Extract the (x, y) coordinate from the center of the cell holding the provided text.  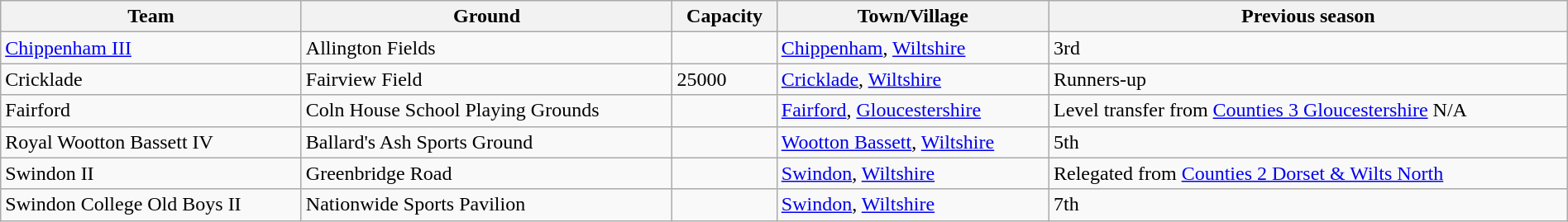
Fairview Field (486, 79)
Level transfer from Counties 3 Gloucestershire N/A (1308, 111)
Swindon II (151, 173)
Ballard's Ash Sports Ground (486, 142)
Cricklade (151, 79)
Royal Wootton Bassett IV (151, 142)
Relegated from Counties 2 Dorset & Wilts North (1308, 173)
Wootton Bassett, Wiltshire (913, 142)
3rd (1308, 48)
Swindon College Old Boys II (151, 205)
Team (151, 17)
Chippenham, Wiltshire (913, 48)
25000 (724, 79)
Fairford, Gloucestershire (913, 111)
Cricklade, Wiltshire (913, 79)
Greenbridge Road (486, 173)
Ground (486, 17)
Previous season (1308, 17)
7th (1308, 205)
Nationwide Sports Pavilion (486, 205)
Town/Village (913, 17)
Capacity (724, 17)
Chippenham III (151, 48)
Allington Fields (486, 48)
Coln House School Playing Grounds (486, 111)
Runners-up (1308, 79)
Fairford (151, 111)
5th (1308, 142)
